Locate the cell with the specified text and output its [X, Y] center coordinate. 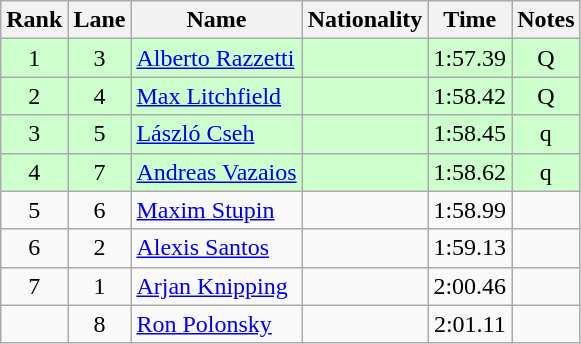
1:58.99 [470, 210]
Max Litchfield [216, 96]
Rank [34, 20]
Name [216, 20]
8 [100, 324]
1:57.39 [470, 58]
Notes [546, 20]
1:58.62 [470, 172]
Lane [100, 20]
Alberto Razzetti [216, 58]
László Cseh [216, 134]
Time [470, 20]
Ron Polonsky [216, 324]
1:59.13 [470, 248]
Andreas Vazaios [216, 172]
1:58.45 [470, 134]
2:00.46 [470, 286]
1:58.42 [470, 96]
2:01.11 [470, 324]
Maxim Stupin [216, 210]
Nationality [365, 20]
Arjan Knipping [216, 286]
Alexis Santos [216, 248]
